Detect which cell encompasses the target text, then output its (x, y) center coordinate. 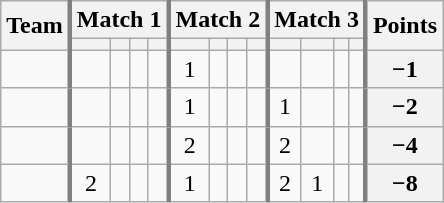
−1 (404, 69)
Match 2 (218, 20)
Match 3 (316, 20)
−8 (404, 183)
−2 (404, 107)
Team (36, 26)
Points (404, 26)
Match 1 (120, 20)
−4 (404, 145)
